Determine the [x, y] coordinate at the center of the cell enclosing the given text.  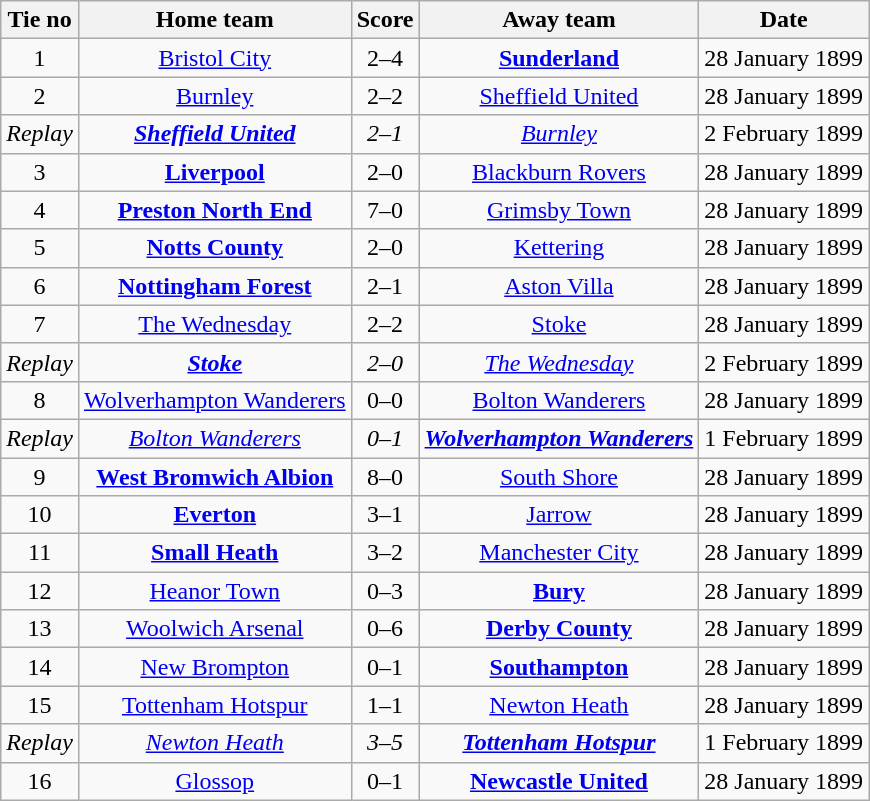
3 [40, 172]
0–3 [385, 591]
7 [40, 324]
Manchester City [559, 553]
5 [40, 248]
Heanor Town [214, 591]
1–1 [385, 705]
Newcastle United [559, 781]
3–1 [385, 515]
Everton [214, 515]
2–4 [385, 58]
15 [40, 705]
3–2 [385, 553]
Tie no [40, 20]
3–5 [385, 743]
13 [40, 629]
Bristol City [214, 58]
16 [40, 781]
Woolwich Arsenal [214, 629]
Southampton [559, 667]
Aston Villa [559, 286]
Away team [559, 20]
Date [784, 20]
South Shore [559, 477]
12 [40, 591]
7–0 [385, 210]
Small Heath [214, 553]
0–0 [385, 400]
9 [40, 477]
Grimsby Town [559, 210]
Derby County [559, 629]
2 [40, 96]
Notts County [214, 248]
Kettering [559, 248]
10 [40, 515]
14 [40, 667]
Sunderland [559, 58]
Glossop [214, 781]
Bury [559, 591]
0–6 [385, 629]
Score [385, 20]
New Brompton [214, 667]
8–0 [385, 477]
Blackburn Rovers [559, 172]
Nottingham Forest [214, 286]
11 [40, 553]
Liverpool [214, 172]
West Bromwich Albion [214, 477]
1 [40, 58]
6 [40, 286]
4 [40, 210]
Preston North End [214, 210]
Home team [214, 20]
8 [40, 400]
Jarrow [559, 515]
